Provide the (x, y) coordinate of the cell's center where the given text is located.  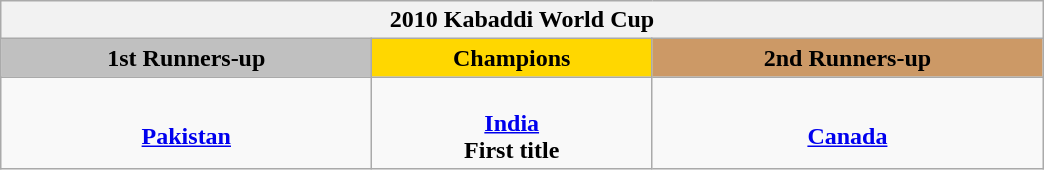
Champions (512, 58)
Pakistan (186, 123)
2nd Runners-up (847, 58)
2010 Kabaddi World Cup (522, 20)
Canada (847, 123)
1st Runners-up (186, 58)
India First title (512, 123)
